Locate the cell with the specified text and output its [x, y] center coordinate. 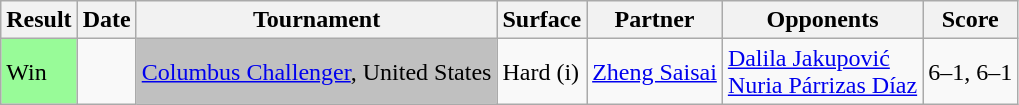
Result [39, 20]
Partner [655, 20]
Tournament [316, 20]
Opponents [822, 20]
Dalila Jakupović Nuria Párrizas Díaz [822, 72]
Hard (i) [542, 72]
Date [106, 20]
Columbus Challenger, United States [316, 72]
6–1, 6–1 [970, 72]
Win [39, 72]
Zheng Saisai [655, 72]
Score [970, 20]
Surface [542, 20]
